Identify which cell holds the provided text, then report its (X, Y) central coordinate. 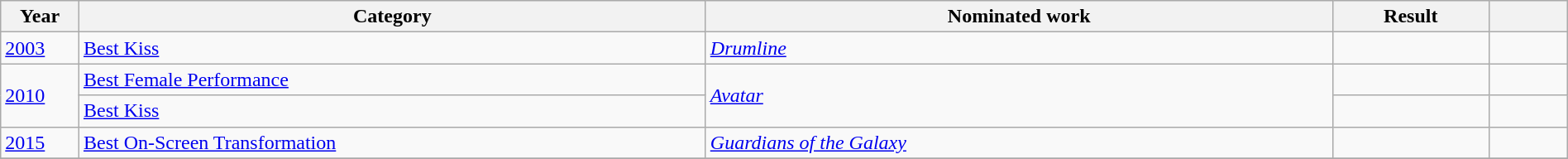
2015 (40, 142)
2010 (40, 95)
Category (392, 17)
Best On-Screen Transformation (392, 142)
2003 (40, 48)
Year (40, 17)
Result (1411, 17)
Best Female Performance (392, 79)
Avatar (1019, 95)
Guardians of the Galaxy (1019, 142)
Nominated work (1019, 17)
Drumline (1019, 48)
